Identify which cell holds the provided text, then report its (x, y) central coordinate. 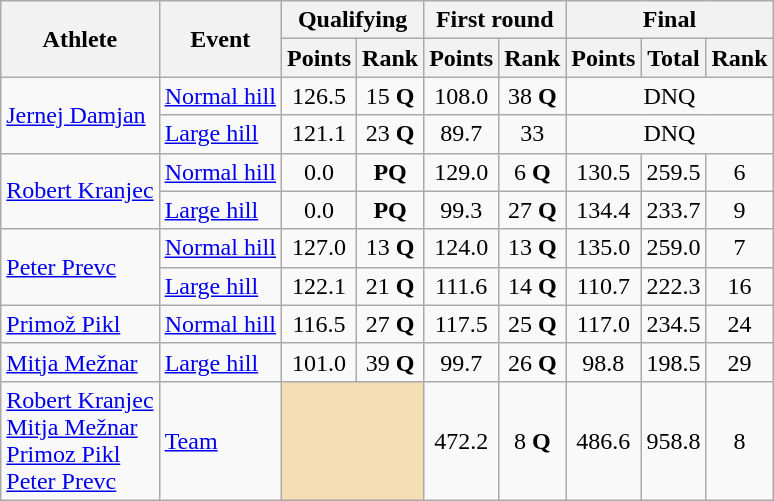
Primož Pikl (80, 324)
124.0 (462, 248)
472.2 (462, 440)
259.0 (674, 248)
122.1 (318, 286)
99.7 (462, 362)
26 Q (532, 362)
134.4 (604, 210)
486.6 (604, 440)
Jernej Damjan (80, 115)
129.0 (462, 172)
6 (740, 172)
121.1 (318, 134)
Robert KranjecMitja MežnarPrimoz PiklPeter Prevc (80, 440)
Qualifying (352, 20)
38 Q (532, 96)
126.5 (318, 96)
130.5 (604, 172)
23 Q (390, 134)
101.0 (318, 362)
Robert Kranjec (80, 191)
Team (220, 440)
39 Q (390, 362)
135.0 (604, 248)
7 (740, 248)
6 Q (532, 172)
234.5 (674, 324)
Peter Prevc (80, 267)
24 (740, 324)
117.5 (462, 324)
127.0 (318, 248)
110.7 (604, 286)
First round (495, 20)
16 (740, 286)
958.8 (674, 440)
99.3 (462, 210)
Event (220, 39)
14 Q (532, 286)
15 Q (390, 96)
Final (670, 20)
233.7 (674, 210)
25 Q (532, 324)
Total (674, 58)
117.0 (604, 324)
111.6 (462, 286)
Mitja Mežnar (80, 362)
Athlete (80, 39)
259.5 (674, 172)
9 (740, 210)
116.5 (318, 324)
21 Q (390, 286)
8 Q (532, 440)
198.5 (674, 362)
98.8 (604, 362)
29 (740, 362)
222.3 (674, 286)
33 (532, 134)
108.0 (462, 96)
89.7 (462, 134)
8 (740, 440)
